Locate the cell with the specified text and output its (x, y) center coordinate. 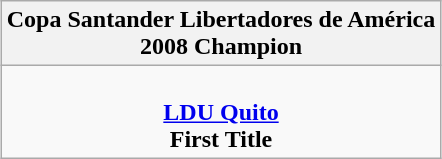
Copa Santander Libertadores de América2008 Champion (221, 34)
LDU QuitoFirst Title (221, 112)
